Provide the [x, y] coordinate of the cell's center where the given text is located.  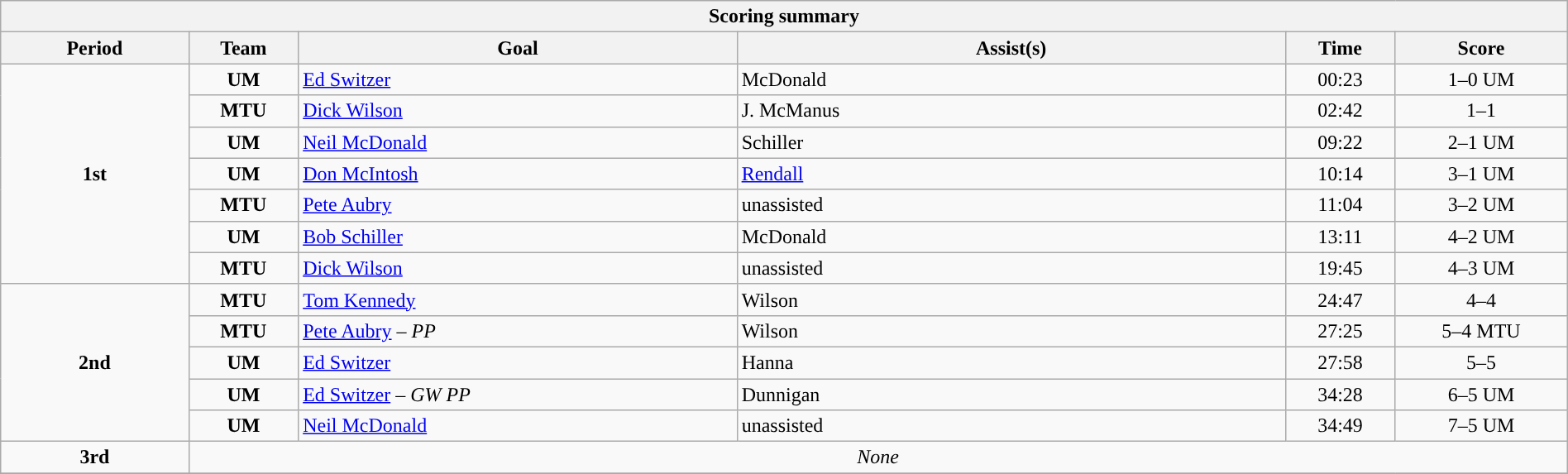
00:23 [1340, 79]
Rendall [1011, 174]
34:28 [1340, 395]
09:22 [1340, 142]
J. McManus [1011, 111]
4–3 UM [1481, 268]
Pete Aubry – PP [518, 331]
11:04 [1340, 205]
4–2 UM [1481, 237]
2nd [94, 362]
Hanna [1011, 362]
Bob Schiller [518, 237]
5–5 [1481, 362]
Schiller [1011, 142]
27:25 [1340, 331]
Assist(s) [1011, 48]
3rd [94, 457]
None [878, 457]
Score [1481, 48]
10:14 [1340, 174]
3–2 UM [1481, 205]
1st [94, 174]
Dunnigan [1011, 395]
7–5 UM [1481, 426]
2–1 UM [1481, 142]
Period [94, 48]
4–4 [1481, 299]
02:42 [1340, 111]
Don McIntosh [518, 174]
27:58 [1340, 362]
19:45 [1340, 268]
6–5 UM [1481, 395]
1–1 [1481, 111]
34:49 [1340, 426]
Time [1340, 48]
Tom Kennedy [518, 299]
Goal [518, 48]
Team [243, 48]
Ed Switzer – GW PP [518, 395]
Pete Aubry [518, 205]
Scoring summary [784, 17]
3–1 UM [1481, 174]
1–0 UM [1481, 79]
24:47 [1340, 299]
5–4 MTU [1481, 331]
13:11 [1340, 237]
